Return the [X, Y] coordinate for the center point of the cell that contains the specified text.  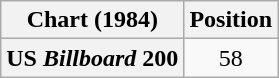
Position [231, 20]
Chart (1984) [92, 20]
58 [231, 58]
US Billboard 200 [92, 58]
